Output the [X, Y] coordinate of the center of the cell containing the given text.  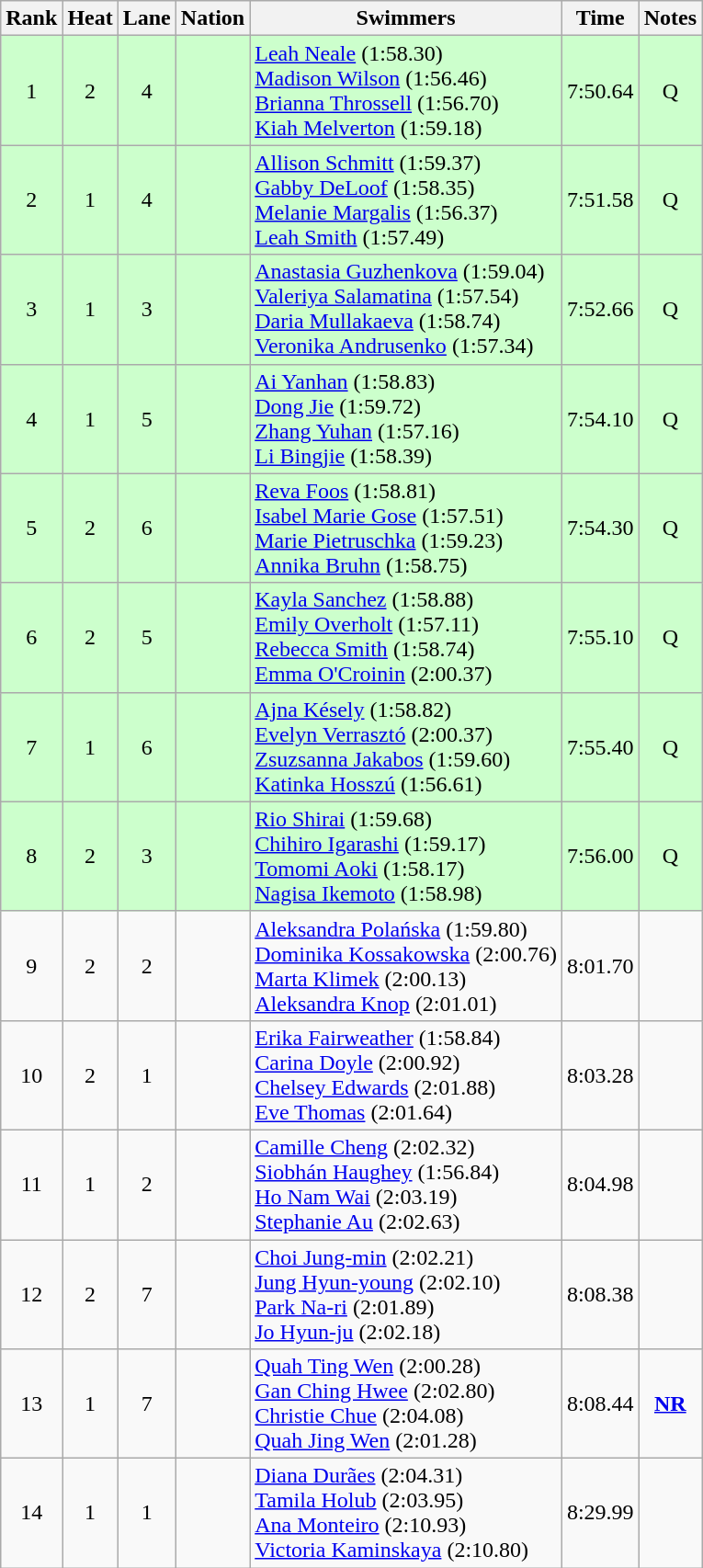
7:54.30 [600, 528]
8:08.44 [600, 1404]
10 [31, 1075]
9 [31, 965]
13 [31, 1404]
7:51.58 [600, 200]
Lane [147, 18]
Anastasia Guzhenkova (1:59.04)Valeriya Salamatina (1:57.54)Daria Mullakaeva (1:58.74)Veronika Andrusenko (1:57.34) [406, 309]
Allison Schmitt (1:59.37)Gabby DeLoof (1:58.35)Melanie Margalis (1:56.37)Leah Smith (1:57.49) [406, 200]
7:52.66 [600, 309]
7:55.40 [600, 746]
Notes [670, 18]
Ajna Késely (1:58.82)Evelyn Verrasztó (2:00.37)Zsuzsanna Jakabos (1:59.60)Katinka Hosszú (1:56.61) [406, 746]
NR [670, 1404]
Reva Foos (1:58.81)Isabel Marie Gose (1:57.51)Marie Pietruschka (1:59.23)Annika Bruhn (1:58.75) [406, 528]
Ai Yanhan (1:58.83)Dong Jie (1:59.72)Zhang Yuhan (1:57.16)Li Bingjie (1:58.39) [406, 419]
8:04.98 [600, 1184]
Diana Durães (2:04.31)Tamila Holub (2:03.95)Ana Monteiro (2:10.93)Victoria Kaminskaya (2:10.80) [406, 1513]
Leah Neale (1:58.30)Madison Wilson (1:56.46)Brianna Throssell (1:56.70)Kiah Melverton (1:59.18) [406, 90]
8:01.70 [600, 965]
Choi Jung-min (2:02.21)Jung Hyun-young (2:02.10)Park Na-ri (2:01.89)Jo Hyun-ju (2:02.18) [406, 1294]
7:55.10 [600, 638]
8:03.28 [600, 1075]
Heat [90, 18]
7:56.00 [600, 857]
Rank [31, 18]
Nation [212, 18]
8:08.38 [600, 1294]
14 [31, 1513]
Kayla Sanchez (1:58.88)Emily Overholt (1:57.11)Rebecca Smith (1:58.74)Emma O'Croinin (2:00.37) [406, 638]
Erika Fairweather (1:58.84)Carina Doyle (2:00.92)Chelsey Edwards (2:01.88)Eve Thomas (2:01.64) [406, 1075]
7:54.10 [600, 419]
Rio Shirai (1:59.68)Chihiro Igarashi (1:59.17)Tomomi Aoki (1:58.17)Nagisa Ikemoto (1:58.98) [406, 857]
Time [600, 18]
8:29.99 [600, 1513]
Swimmers [406, 18]
12 [31, 1294]
11 [31, 1184]
Aleksandra Polańska (1:59.80)Dominika Kossakowska (2:00.76)Marta Klimek (2:00.13)Aleksandra Knop (2:01.01) [406, 965]
Quah Ting Wen (2:00.28)Gan Ching Hwee (2:02.80)Christie Chue (2:04.08)Quah Jing Wen (2:01.28) [406, 1404]
8 [31, 857]
7:50.64 [600, 90]
Camille Cheng (2:02.32)Siobhán Haughey (1:56.84)Ho Nam Wai (2:03.19)Stephanie Au (2:02.63) [406, 1184]
